Capture the cell that displays the provided text and extract its [x, y] central coordinate. 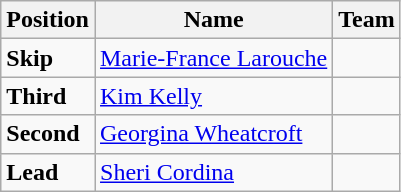
Sheri Cordina [213, 172]
Name [213, 20]
Third [48, 96]
Georgina Wheatcroft [213, 134]
Kim Kelly [213, 96]
Position [48, 20]
Skip [48, 58]
Team [367, 20]
Marie-France Larouche [213, 58]
Lead [48, 172]
Second [48, 134]
